From the cell containing the given text, extract its center point as [X, Y] coordinate. 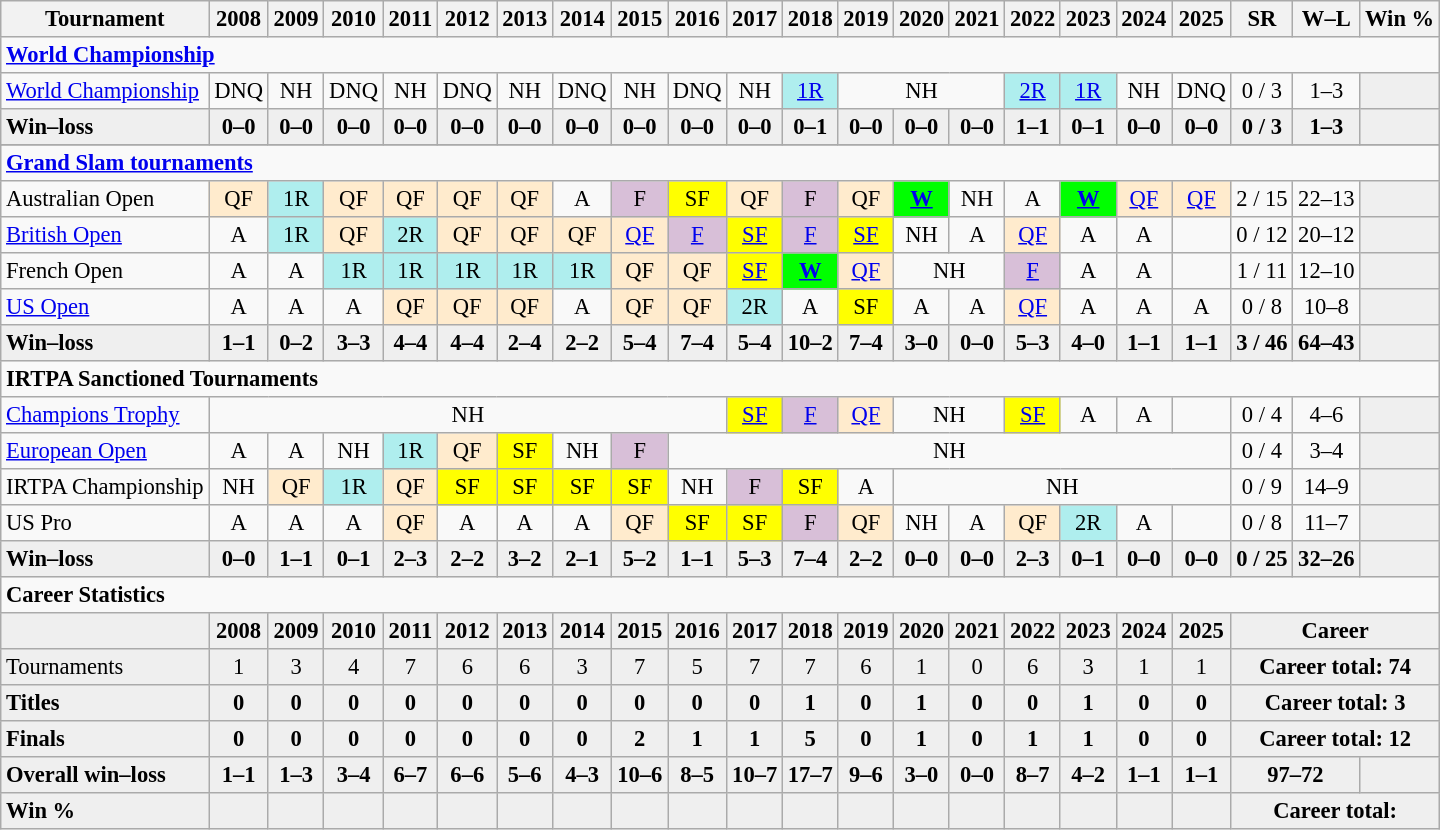
Champions Trophy [105, 415]
6–7 [410, 775]
4–3 [582, 775]
2 / 15 [1262, 199]
Australian Open [105, 199]
Finals [105, 739]
11–7 [1326, 523]
Career total: [1335, 811]
0 / 9 [1262, 487]
Career total: 3 [1335, 703]
32–26 [1326, 559]
4–0 [1088, 343]
1 / 11 [1262, 271]
Career total: 12 [1335, 739]
0 / 12 [1262, 235]
5–2 [640, 559]
Tournaments [105, 667]
Career total: 74 [1335, 667]
8–5 [698, 775]
IRTPA Championship [105, 487]
Career [1335, 631]
9–6 [866, 775]
W–L [1326, 19]
SR [1262, 19]
0–2 [296, 343]
4–6 [1326, 415]
8–7 [1033, 775]
IRTPA Sanctioned Tournaments [720, 379]
10–7 [755, 775]
4–2 [1088, 775]
3–2 [525, 559]
5–6 [525, 775]
2 [640, 739]
64–43 [1326, 343]
French Open [105, 271]
European Open [105, 451]
US Pro [105, 523]
97–72 [1296, 775]
22–13 [1326, 199]
14–9 [1326, 487]
3–3 [354, 343]
17–7 [810, 775]
20–12 [1326, 235]
2–1 [582, 559]
Tournament [105, 19]
3 / 46 [1262, 343]
Career Statistics [720, 595]
British Open [105, 235]
4 [354, 667]
Overall win–loss [105, 775]
US Open [105, 307]
10–2 [810, 343]
12–10 [1326, 271]
6–6 [468, 775]
10–6 [640, 775]
2–4 [525, 343]
0 / 25 [1262, 559]
Titles [105, 703]
Grand Slam tournaments [720, 163]
10–8 [1326, 307]
